Determine the [X, Y] coordinate at the center of the cell enclosing the given text.  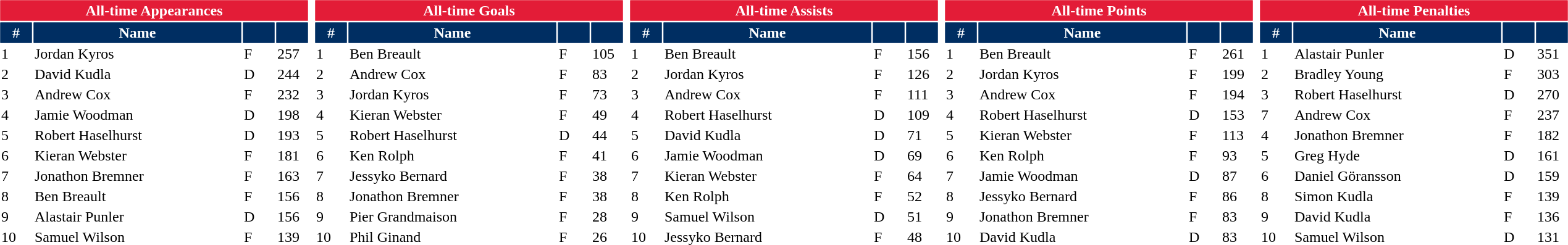
303 [1553, 75]
28 [608, 217]
159 [1553, 176]
All-time Points [1099, 10]
Bradley Young [1397, 75]
49 [608, 115]
244 [293, 75]
Simon Kudla [1397, 197]
111 [923, 94]
All-time Appearances [154, 10]
261 [1238, 54]
Daniel Göransson [1397, 176]
71 [923, 135]
73 [608, 94]
52 [923, 197]
237 [1553, 115]
182 [1553, 135]
86 [1238, 197]
113 [1238, 135]
93 [1238, 156]
257 [293, 54]
194 [1238, 94]
51 [923, 217]
153 [1238, 115]
181 [293, 156]
193 [293, 135]
163 [293, 176]
44 [608, 135]
126 [923, 75]
199 [1238, 75]
87 [1238, 176]
136 [1553, 217]
69 [923, 156]
All-time Penalties [1414, 10]
351 [1553, 54]
161 [1553, 156]
Samuel Wilson [767, 217]
Pier Grandmaison [452, 217]
232 [293, 94]
Greg Hyde [1397, 156]
270 [1553, 94]
64 [923, 176]
All-time Assists [784, 10]
105 [608, 54]
139 [1553, 197]
41 [608, 156]
109 [923, 115]
198 [293, 115]
All-time Goals [469, 10]
